Capture the cell that displays the provided text and extract its [X, Y] central coordinate. 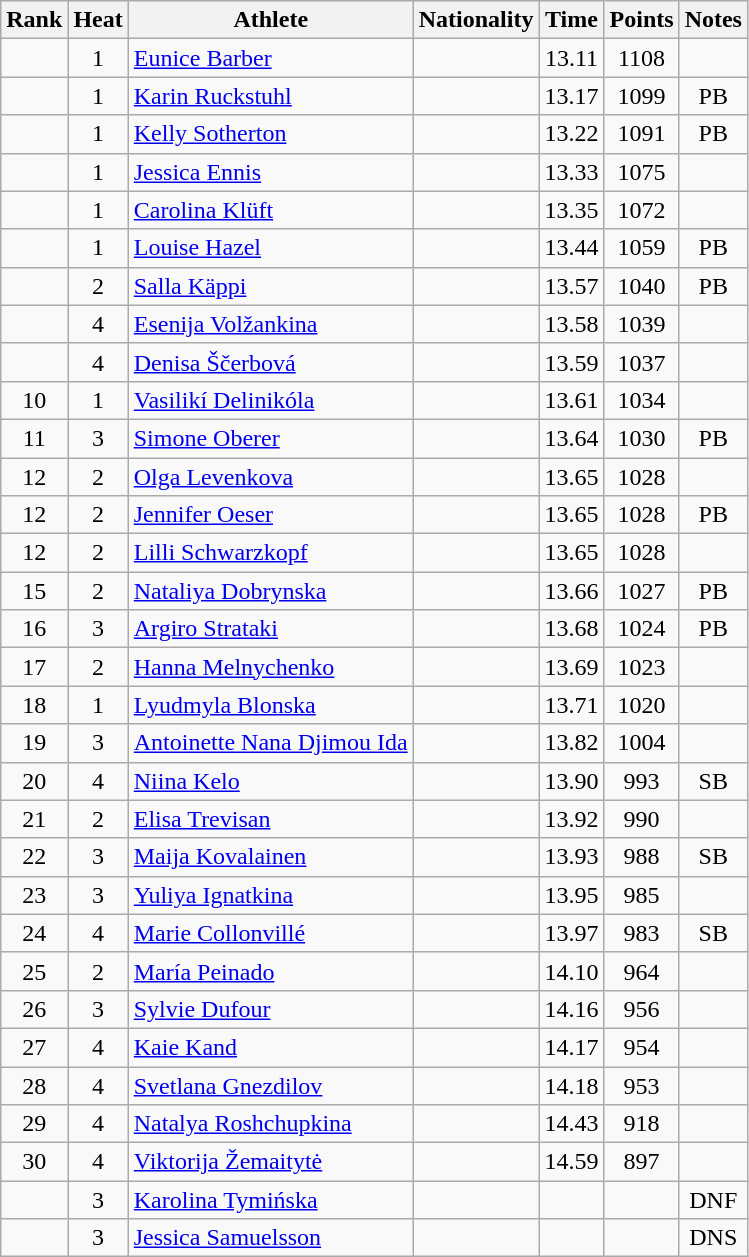
897 [642, 1162]
1072 [642, 210]
13.58 [572, 324]
1099 [642, 96]
13.59 [572, 362]
1023 [642, 667]
Natalya Roshchupkina [270, 1124]
Jessica Ennis [270, 172]
Points [642, 20]
Kaie Kand [270, 1047]
Simone Oberer [270, 438]
1020 [642, 705]
1059 [642, 248]
1004 [642, 743]
14.16 [572, 1009]
Louise Hazel [270, 248]
13.82 [572, 743]
13.97 [572, 933]
Denisa Ščerbová [270, 362]
954 [642, 1047]
Svetlana Gnezdilov [270, 1085]
Elisa Trevisan [270, 819]
13.69 [572, 667]
993 [642, 781]
Notes [713, 20]
24 [34, 933]
13.66 [572, 591]
1024 [642, 629]
1108 [642, 58]
Lyudmyla Blonska [270, 705]
13.93 [572, 857]
María Peinado [270, 971]
Yuliya Ignatkina [270, 895]
Jessica Samuelsson [270, 1238]
1037 [642, 362]
Kelly Sotherton [270, 134]
20 [34, 781]
13.22 [572, 134]
13.35 [572, 210]
Antoinette Nana Djimou Ida [270, 743]
DNS [713, 1238]
1030 [642, 438]
953 [642, 1085]
22 [34, 857]
Eunice Barber [270, 58]
13.92 [572, 819]
21 [34, 819]
18 [34, 705]
Viktorija Žemaitytė [270, 1162]
956 [642, 1009]
Salla Käppi [270, 286]
13.44 [572, 248]
13.95 [572, 895]
1040 [642, 286]
Athlete [270, 20]
990 [642, 819]
Vasilikí Delinikóla [270, 400]
Lilli Schwarzkopf [270, 553]
1091 [642, 134]
30 [34, 1162]
13.61 [572, 400]
13.11 [572, 58]
Olga Levenkova [270, 477]
13.71 [572, 705]
Esenija Volžankina [270, 324]
13.57 [572, 286]
19 [34, 743]
Rank [34, 20]
1075 [642, 172]
27 [34, 1047]
964 [642, 971]
Niina Kelo [270, 781]
28 [34, 1085]
Time [572, 20]
14.10 [572, 971]
13.68 [572, 629]
26 [34, 1009]
988 [642, 857]
14.18 [572, 1085]
Heat [98, 20]
10 [34, 400]
11 [34, 438]
Nataliya Dobrynska [270, 591]
13.33 [572, 172]
Hanna Melnychenko [270, 667]
16 [34, 629]
Nationality [476, 20]
17 [34, 667]
985 [642, 895]
13.17 [572, 96]
Maija Kovalainen [270, 857]
1039 [642, 324]
15 [34, 591]
14.43 [572, 1124]
DNF [713, 1200]
983 [642, 933]
14.17 [572, 1047]
25 [34, 971]
918 [642, 1124]
Sylvie Dufour [270, 1009]
29 [34, 1124]
14.59 [572, 1162]
13.90 [572, 781]
Marie Collonvillé [270, 933]
Karolina Tymińska [270, 1200]
13.64 [572, 438]
1034 [642, 400]
Jennifer Oeser [270, 515]
Carolina Klüft [270, 210]
Argiro Strataki [270, 629]
Karin Ruckstuhl [270, 96]
1027 [642, 591]
23 [34, 895]
